From the cell containing the given text, extract its center point as (x, y) coordinate. 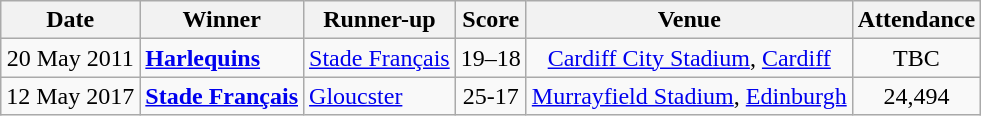
Gloucster (380, 96)
19–18 (490, 58)
12 May 2017 (70, 96)
Harlequins (222, 58)
20 May 2011 (70, 58)
Runner-up (380, 20)
25-17 (490, 96)
Winner (222, 20)
Score (490, 20)
Date (70, 20)
Venue (689, 20)
Attendance (916, 20)
Murrayfield Stadium, Edinburgh (689, 96)
TBC (916, 58)
24,494 (916, 96)
Cardiff City Stadium, Cardiff (689, 58)
